Capture the cell that displays the provided text and extract its (X, Y) central coordinate. 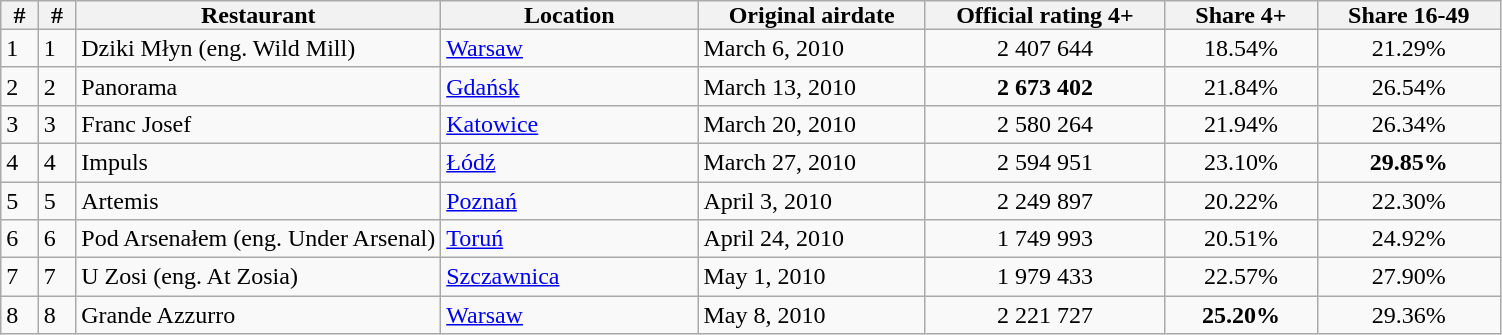
Franc Josef (258, 124)
Grande Azzurro (258, 315)
2 673 402 (1044, 86)
March 27, 2010 (812, 162)
Share 16-49 (1408, 15)
Toruń (570, 239)
29.85% (1408, 162)
20.51% (1242, 239)
22.57% (1242, 277)
2 407 644 (1044, 48)
March 20, 2010 (812, 124)
23.10% (1242, 162)
Panorama (258, 86)
Katowice (570, 124)
27.90% (1408, 277)
U Zosi (eng. At Zosia) (258, 277)
24.92% (1408, 239)
Szczawnica (570, 277)
May 8, 2010 (812, 315)
May 1, 2010 (812, 277)
Location (570, 15)
Dziki Młyn (eng. Wild Mill) (258, 48)
April 24, 2010 (812, 239)
April 3, 2010 (812, 201)
2 249 897 (1044, 201)
1 979 433 (1044, 277)
Official rating 4+ (1044, 15)
Artemis (258, 201)
Original airdate (812, 15)
Gdańsk (570, 86)
29.36% (1408, 315)
March 6, 2010 (812, 48)
26.54% (1408, 86)
1 749 993 (1044, 239)
2 594 951 (1044, 162)
20.22% (1242, 201)
22.30% (1408, 201)
March 13, 2010 (812, 86)
Pod Arsenałem (eng. Under Arsenal) (258, 239)
Restaurant (258, 15)
2 580 264 (1044, 124)
Poznań (570, 201)
25.20% (1242, 315)
Share 4+ (1242, 15)
21.94% (1242, 124)
Łódź (570, 162)
18.54% (1242, 48)
21.29% (1408, 48)
2 221 727 (1044, 315)
21.84% (1242, 86)
26.34% (1408, 124)
Impuls (258, 162)
